Identify which cell holds the provided text, then report its (X, Y) central coordinate. 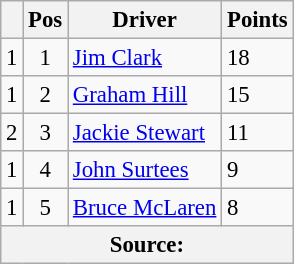
5 (46, 208)
18 (258, 58)
John Surtees (145, 170)
Source: (147, 245)
Jim Clark (145, 58)
15 (258, 95)
Graham Hill (145, 95)
Jackie Stewart (145, 133)
Pos (46, 20)
Bruce McLaren (145, 208)
Points (258, 20)
3 (46, 133)
11 (258, 133)
4 (46, 170)
9 (258, 170)
8 (258, 208)
Driver (145, 20)
